Extract the (x, y) coordinate from the center of the cell holding the provided text.  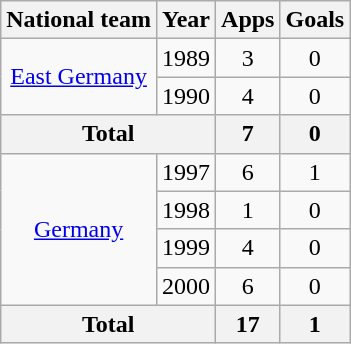
Year (186, 20)
7 (248, 134)
East Germany (79, 77)
1998 (186, 210)
2000 (186, 286)
1989 (186, 58)
National team (79, 20)
Germany (79, 229)
1997 (186, 172)
1999 (186, 248)
17 (248, 324)
Apps (248, 20)
Goals (315, 20)
1990 (186, 96)
3 (248, 58)
